Extract the [x, y] coordinate from the center of the cell holding the provided text.  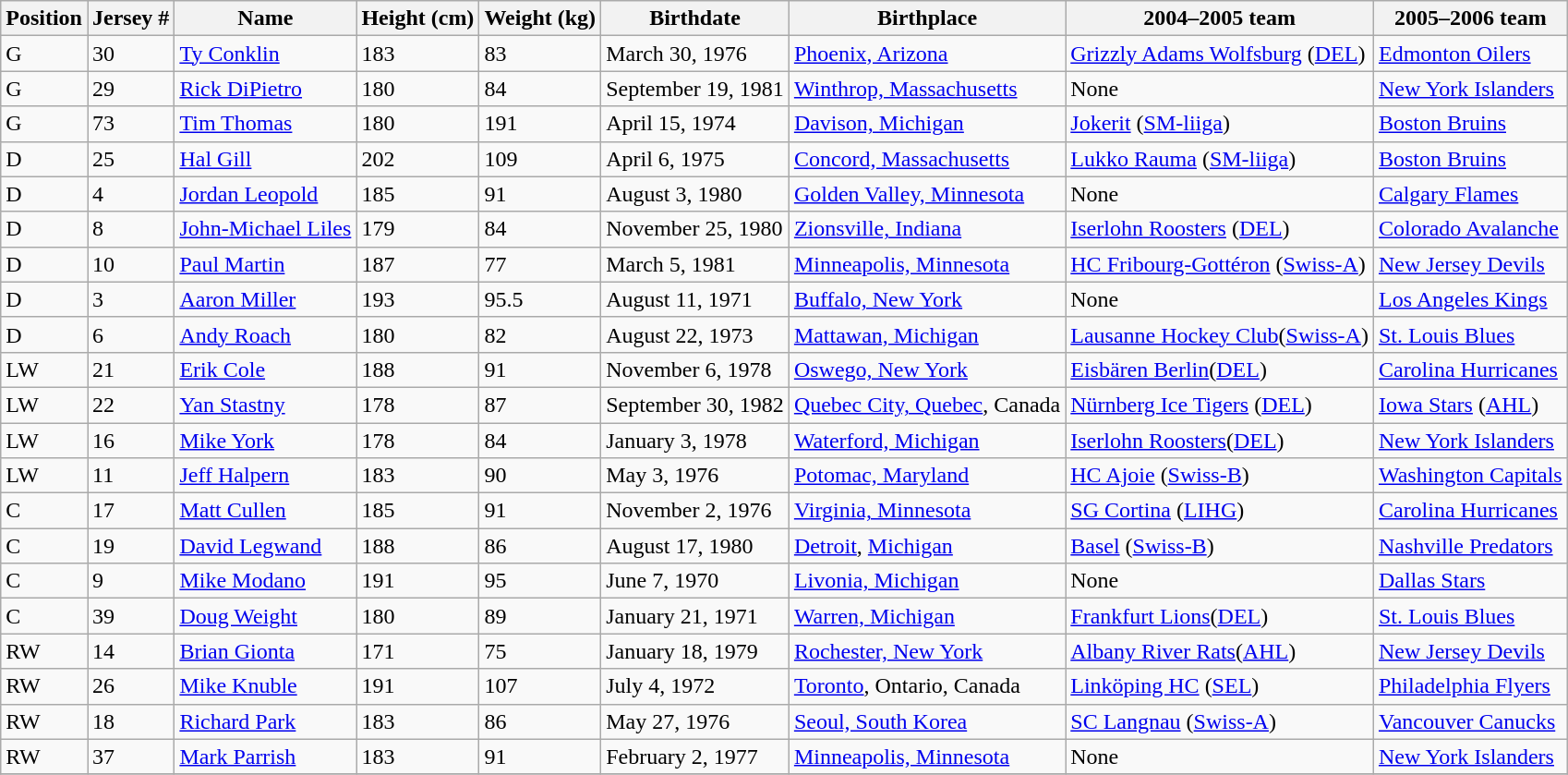
Brian Gionta [266, 651]
Richard Park [266, 721]
21 [130, 369]
87 [540, 405]
John-Michael Liles [266, 229]
November 6, 1978 [695, 369]
September 30, 1982 [695, 405]
Eisbären Berlin(DEL) [1220, 369]
Andy Roach [266, 334]
6 [130, 334]
January 18, 1979 [695, 651]
10 [130, 264]
11 [130, 476]
Quebec City, Quebec, Canada [927, 405]
77 [540, 264]
Winthrop, Massachusetts [927, 89]
January 21, 1971 [695, 616]
February 2, 1977 [695, 757]
16 [130, 441]
November 2, 1976 [695, 511]
17 [130, 511]
Doug Weight [266, 616]
Jeff Halpern [266, 476]
25 [130, 159]
Name [266, 18]
HC Fribourg-Gottéron (Swiss-A) [1220, 264]
Potomac, Maryland [927, 476]
Livonia, Michigan [927, 581]
May 27, 1976 [695, 721]
Birthdate [695, 18]
Virginia, Minnesota [927, 511]
179 [417, 229]
March 30, 1976 [695, 54]
Concord, Massachusetts [927, 159]
Grizzly Adams Wolfsburg (DEL) [1220, 54]
Aaron Miller [266, 299]
Lukko Rauma (SM-liiga) [1220, 159]
3 [130, 299]
Albany River Rats(AHL) [1220, 651]
Iserlohn Roosters(DEL) [1220, 441]
90 [540, 476]
Calgary Flames [1470, 194]
Buffalo, New York [927, 299]
73 [130, 124]
Lausanne Hockey Club(Swiss-A) [1220, 334]
29 [130, 89]
Detroit, Michigan [927, 546]
89 [540, 616]
August 3, 1980 [695, 194]
26 [130, 686]
April 15, 1974 [695, 124]
Iowa Stars (AHL) [1470, 405]
Rick DiPietro [266, 89]
187 [417, 264]
Basel (Swiss-B) [1220, 546]
Zionsville, Indiana [927, 229]
March 5, 1981 [695, 264]
September 19, 1981 [695, 89]
Washington Capitals [1470, 476]
Matt Cullen [266, 511]
Philadelphia Flyers [1470, 686]
Yan Stastny [266, 405]
30 [130, 54]
Tim Thomas [266, 124]
April 6, 1975 [695, 159]
Seoul, South Korea [927, 721]
Jokerit (SM-liiga) [1220, 124]
2005–2006 team [1470, 18]
Edmonton Oilers [1470, 54]
Mark Parrish [266, 757]
Frankfurt Lions(DEL) [1220, 616]
Jersey # [130, 18]
Mattawan, Michigan [927, 334]
202 [417, 159]
May 3, 1976 [695, 476]
August 11, 1971 [695, 299]
August 17, 1980 [695, 546]
Position [44, 18]
95 [540, 581]
Toronto, Ontario, Canada [927, 686]
Birthplace [927, 18]
Mike Knuble [266, 686]
Nürnberg Ice Tigers (DEL) [1220, 405]
July 4, 1972 [695, 686]
171 [417, 651]
Phoenix, Arizona [927, 54]
Oswego, New York [927, 369]
Colorado Avalanche [1470, 229]
Jordan Leopold [266, 194]
HC Ajoie (Swiss-B) [1220, 476]
Rochester, New York [927, 651]
Ty Conklin [266, 54]
2004–2005 team [1220, 18]
SC Langnau (Swiss-A) [1220, 721]
Weight (kg) [540, 18]
June 7, 1970 [695, 581]
Golden Valley, Minnesota [927, 194]
Nashville Predators [1470, 546]
4 [130, 194]
Height (cm) [417, 18]
82 [540, 334]
22 [130, 405]
8 [130, 229]
14 [130, 651]
Linköping HC (SEL) [1220, 686]
Dallas Stars [1470, 581]
Hal Gill [266, 159]
August 22, 1973 [695, 334]
Davison, Michigan [927, 124]
Paul Martin [266, 264]
193 [417, 299]
75 [540, 651]
Warren, Michigan [927, 616]
David Legwand [266, 546]
37 [130, 757]
Iserlohn Roosters (DEL) [1220, 229]
November 25, 1980 [695, 229]
109 [540, 159]
January 3, 1978 [695, 441]
Vancouver Canucks [1470, 721]
SG Cortina (LIHG) [1220, 511]
Waterford, Michigan [927, 441]
Mike York [266, 441]
Los Angeles Kings [1470, 299]
18 [130, 721]
19 [130, 546]
Mike Modano [266, 581]
83 [540, 54]
39 [130, 616]
95.5 [540, 299]
107 [540, 686]
Erik Cole [266, 369]
9 [130, 581]
